Extract the (x, y) coordinate from the center of the cell holding the provided text.  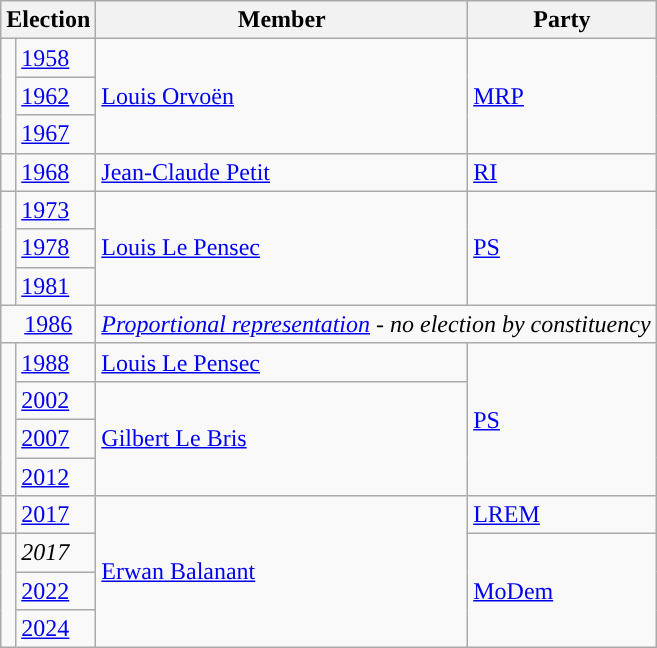
MRP (562, 96)
1967 (56, 134)
Proportional representation - no election by constituency (376, 324)
2024 (56, 629)
LREM (562, 515)
Gilbert Le Bris (282, 438)
1988 (56, 362)
1981 (56, 286)
2002 (56, 400)
MoDem (562, 591)
1962 (56, 96)
1968 (56, 172)
2022 (56, 591)
Member (282, 20)
2012 (56, 477)
RI (562, 172)
Louis Orvoën (282, 96)
Erwan Balanant (282, 572)
1978 (56, 248)
Election (48, 20)
1973 (56, 210)
1986 (48, 324)
1958 (56, 58)
Party (562, 20)
Jean-Claude Petit (282, 172)
2007 (56, 438)
